Identify which cell holds the provided text, then report its [X, Y] central coordinate. 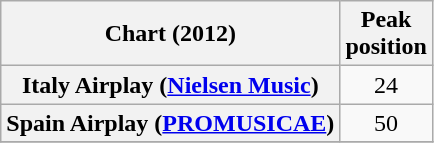
24 [386, 85]
Peakposition [386, 34]
50 [386, 123]
Chart (2012) [170, 34]
Spain Airplay (PROMUSICAE) [170, 123]
Italy Airplay (Nielsen Music) [170, 85]
